For the text-containing cell, return its midpoint in (X, Y) coordinate format. 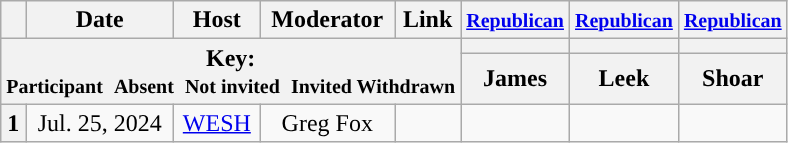
Link (427, 20)
WESH (217, 123)
Moderator (327, 20)
Host (217, 20)
Leek (624, 78)
James (516, 78)
1 (14, 123)
Date (100, 20)
Greg Fox (327, 123)
Jul. 25, 2024 (100, 123)
Key: Participant Absent Not invited Invited Withdrawn (231, 72)
Shoar (732, 78)
